From the cell containing the given text, extract its center point as (X, Y) coordinate. 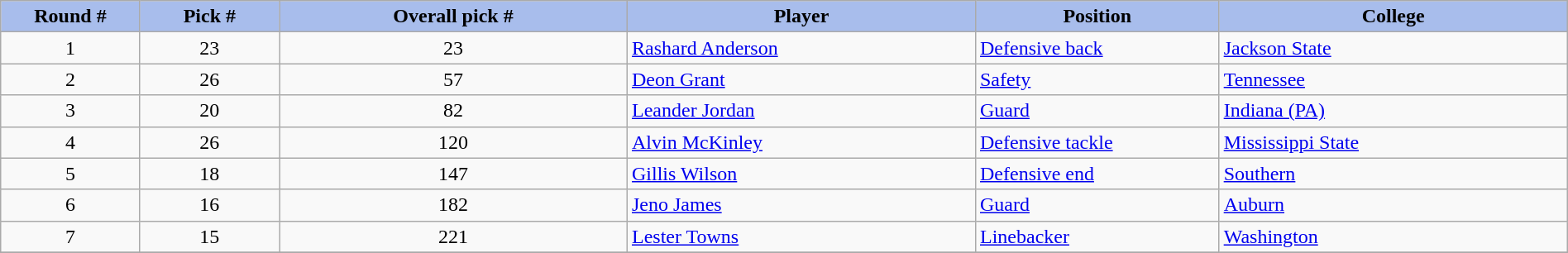
221 (453, 236)
Auburn (1393, 205)
6 (70, 205)
Lester Towns (801, 236)
Defensive tackle (1097, 142)
120 (453, 142)
147 (453, 174)
4 (70, 142)
Overall pick # (453, 17)
Jackson State (1393, 48)
5 (70, 174)
Mississippi State (1393, 142)
20 (209, 111)
1 (70, 48)
82 (453, 111)
Rashard Anderson (801, 48)
Round # (70, 17)
18 (209, 174)
16 (209, 205)
3 (70, 111)
Jeno James (801, 205)
College (1393, 17)
2 (70, 79)
Position (1097, 17)
Safety (1097, 79)
Linebacker (1097, 236)
Player (801, 17)
15 (209, 236)
Deon Grant (801, 79)
Leander Jordan (801, 111)
Washington (1393, 236)
57 (453, 79)
Pick # (209, 17)
Defensive end (1097, 174)
182 (453, 205)
Defensive back (1097, 48)
Tennessee (1393, 79)
Gillis Wilson (801, 174)
Indiana (PA) (1393, 111)
7 (70, 236)
Alvin McKinley (801, 142)
Southern (1393, 174)
